Scan for the cell matching the given text and deliver its (x, y) coordinate at center. 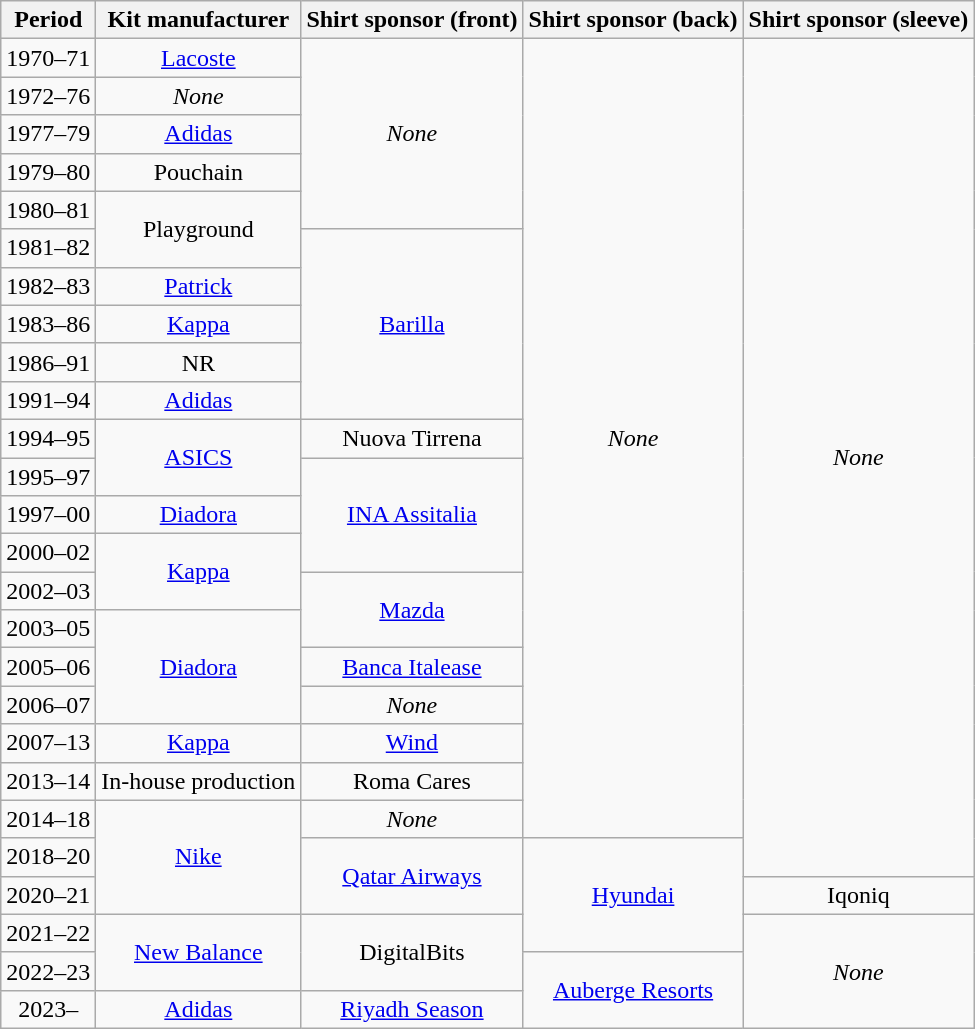
1972–76 (48, 96)
1980–81 (48, 210)
1994–95 (48, 438)
2018–20 (48, 857)
Iqoniq (858, 895)
1983–86 (48, 324)
1977–79 (48, 134)
2022–23 (48, 971)
2023– (48, 1009)
2003–05 (48, 629)
DigitalBits (412, 952)
2020–21 (48, 895)
Shirt sponsor (front) (412, 20)
Wind (412, 743)
Shirt sponsor (back) (633, 20)
2002–03 (48, 591)
2007–13 (48, 743)
In-house production (198, 781)
2013–14 (48, 781)
Qatar Airways (412, 876)
1982–83 (48, 286)
NR (198, 362)
Pouchain (198, 172)
Banca Italease (412, 667)
2021–22 (48, 933)
1995–97 (48, 477)
Period (48, 20)
Kit manufacturer (198, 20)
1979–80 (48, 172)
Nike (198, 857)
Riyadh Season (412, 1009)
1986–91 (48, 362)
1991–94 (48, 400)
Playground (198, 229)
Barilla (412, 324)
New Balance (198, 952)
Nuova Tirrena (412, 438)
1981–82 (48, 248)
Mazda (412, 610)
Lacoste (198, 58)
Hyundai (633, 895)
2014–18 (48, 819)
1970–71 (48, 58)
Roma Cares (412, 781)
Patrick (198, 286)
ASICS (198, 457)
2005–06 (48, 667)
2006–07 (48, 705)
2000–02 (48, 553)
Auberge Resorts (633, 990)
1997–00 (48, 515)
Shirt sponsor (sleeve) (858, 20)
INA Assitalia (412, 515)
